Extract the [x, y] coordinate from the center of the cell holding the provided text.  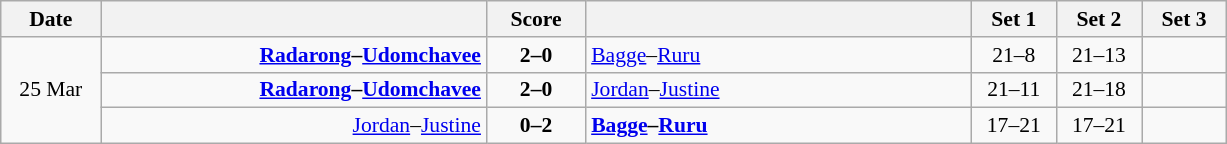
21–18 [1098, 90]
25 Mar [51, 90]
21–13 [1098, 55]
Date [51, 19]
Set 2 [1098, 19]
21–11 [1014, 90]
0–2 [536, 126]
Score [536, 19]
Set 1 [1014, 19]
21–8 [1014, 55]
Set 3 [1184, 19]
